Pinpoint the cell where the given text exists, returning its (x, y) midpoint coordinate. 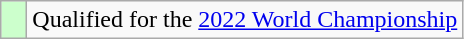
Qualified for the 2022 World Championship (245, 20)
